For the text-containing cell, return its midpoint in [x, y] coordinate format. 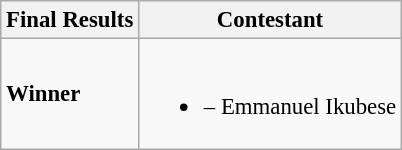
Contestant [270, 20]
Winner [70, 94]
– Emmanuel Ikubese [270, 94]
Final Results [70, 20]
